Detect which cell encompasses the target text, then output its (x, y) center coordinate. 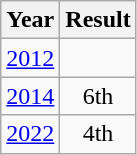
2012 (30, 58)
Year (30, 20)
4th (98, 134)
Result (98, 20)
2022 (30, 134)
2014 (30, 96)
6th (98, 96)
